Pinpoint the cell where the given text exists, returning its [X, Y] midpoint coordinate. 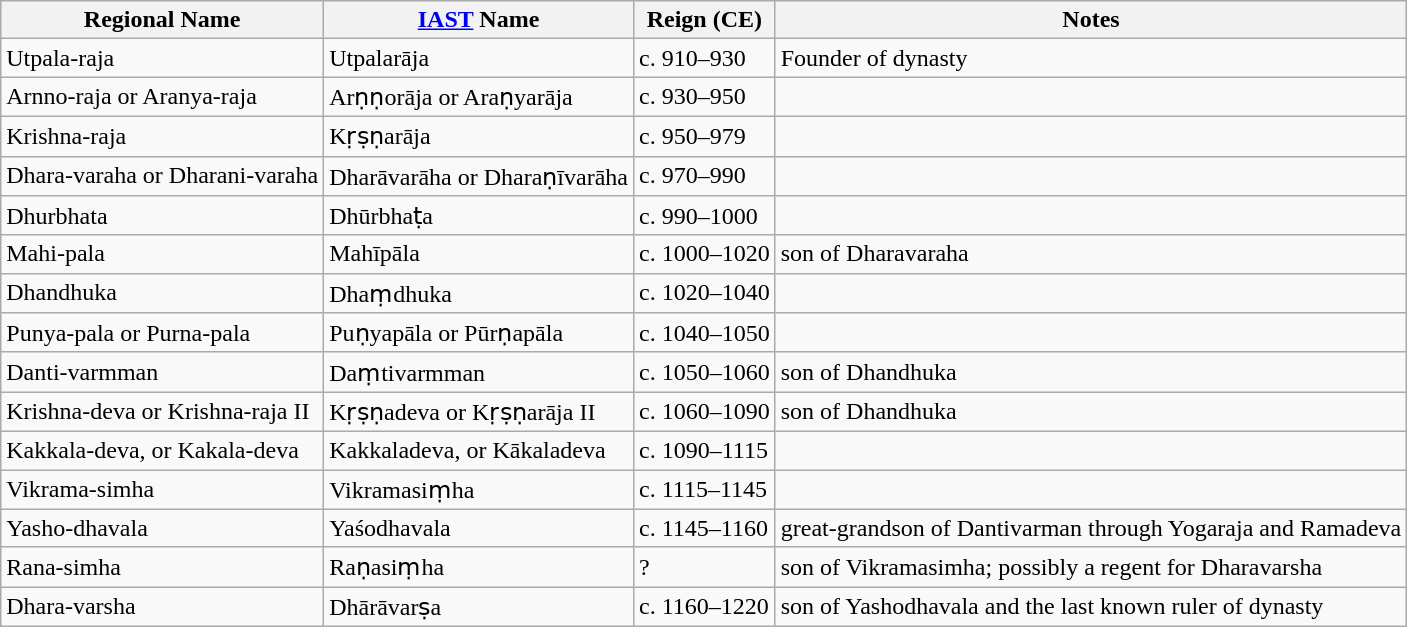
Dhaṃdhuka [479, 293]
Raṇasiṃha [479, 567]
Dhūrbhaṭa [479, 216]
Regional Name [162, 20]
Dhara-varsha [162, 607]
Vikrama-simha [162, 490]
Dharāvarāha or Dharaṇīvarāha [479, 176]
Rana-simha [162, 567]
Arṇṇorāja or Araṇyarāja [479, 97]
Mahīpāla [479, 254]
Founder of dynasty [1091, 58]
? [705, 567]
Utpalarāja [479, 58]
c. 1160–1220 [705, 607]
Dhandhuka [162, 293]
Danti-varmman [162, 372]
Kṛṣṇadeva or Kṛṣṇarāja II [479, 412]
son of Vikramasimha; possibly a regent for Dharavarsha [1091, 567]
c. 990–1000 [705, 216]
c. 950–979 [705, 136]
Daṃtivarmman [479, 372]
c. 1060–1090 [705, 412]
Dhārāvarṣa [479, 607]
c. 910–930 [705, 58]
son of Dharavaraha [1091, 254]
c. 1090–1115 [705, 450]
Krishna-raja [162, 136]
Arnno-raja or Aranya-raja [162, 97]
Yaśodhavala [479, 528]
Punya-pala or Purna-pala [162, 333]
Mahi-pala [162, 254]
c. 1145–1160 [705, 528]
Puṇyapāla or Pūrṇapāla [479, 333]
Kakkaladeva, or Kākaladeva [479, 450]
Krishna-deva or Krishna-raja II [162, 412]
c. 1000–1020 [705, 254]
Kṛṣṇarāja [479, 136]
c. 1050–1060 [705, 372]
son of Yashodhavala and the last known ruler of dynasty [1091, 607]
c. 930–950 [705, 97]
Dhara-varaha or Dharani-varaha [162, 176]
Kakkala-deva, or Kakala-deva [162, 450]
Notes [1091, 20]
c. 1115–1145 [705, 490]
Dhurbhata [162, 216]
c. 1040–1050 [705, 333]
great-grandson of Dantivarman through Yogaraja and Ramadeva [1091, 528]
c. 1020–1040 [705, 293]
Reign (CE) [705, 20]
Vikramasiṃha [479, 490]
Utpala-raja [162, 58]
c. 970–990 [705, 176]
IAST Name [479, 20]
Yasho-dhavala [162, 528]
